Identify which cell holds the provided text, then report its (x, y) central coordinate. 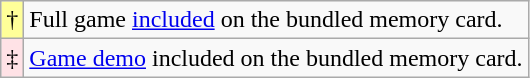
Game demo included on the bundled memory card. (276, 58)
† (12, 20)
Full game included on the bundled memory card. (276, 20)
‡ (12, 58)
